Capture the cell that displays the provided text and extract its [x, y] central coordinate. 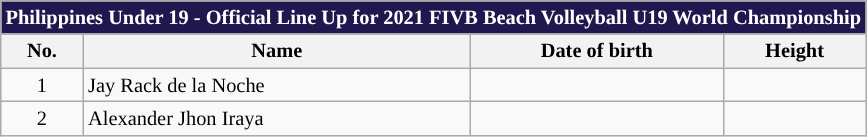
Date of birth [596, 51]
No. [42, 51]
2 [42, 118]
Alexander Jhon Iraya [276, 118]
Height [794, 51]
Philippines Under 19 - Official Line Up for 2021 FIVB Beach Volleyball U19 World Championship [434, 17]
Name [276, 51]
Jay Rack de la Noche [276, 85]
1 [42, 85]
